Return (X, Y) of the center of cell containing provided text 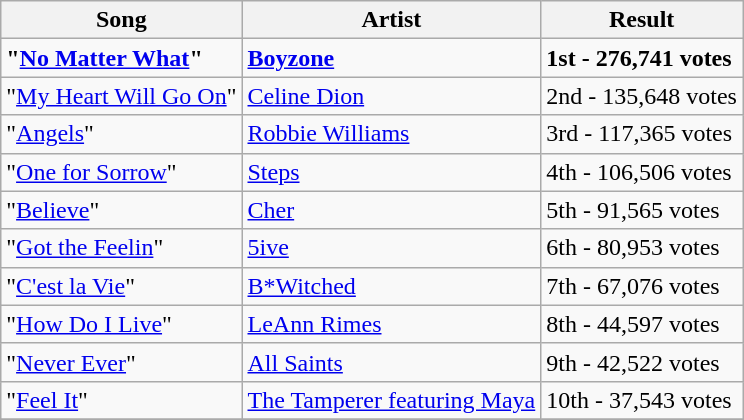
Result (642, 20)
"Believe" (122, 210)
LeAnn Rimes (392, 324)
Steps (392, 172)
"Got the Feelin" (122, 248)
Song (122, 20)
2nd - 135,648 votes (642, 96)
"How Do I Live" (122, 324)
Robbie Williams (392, 134)
B*Witched (392, 286)
"My Heart Will Go On" (122, 96)
Boyzone (392, 58)
3rd - 117,365 votes (642, 134)
5ive (392, 248)
The Tamperer featuring Maya (392, 400)
"Never Ever" (122, 362)
4th - 106,506 votes (642, 172)
"No Matter What" (122, 58)
5th - 91,565 votes (642, 210)
"Feel It" (122, 400)
"C'est la Vie" (122, 286)
7th - 67,076 votes (642, 286)
Artist (392, 20)
"One for Sorrow" (122, 172)
1st - 276,741 votes (642, 58)
All Saints (392, 362)
8th - 44,597 votes (642, 324)
10th - 37,543 votes (642, 400)
6th - 80,953 votes (642, 248)
9th - 42,522 votes (642, 362)
Celine Dion (392, 96)
Cher (392, 210)
"Angels" (122, 134)
